From the cell containing the given text, extract its center point as (X, Y) coordinate. 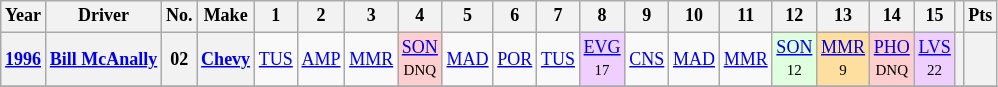
Bill McAnally (103, 59)
Pts (980, 16)
02 (180, 59)
SONDNQ (420, 59)
Year (24, 16)
15 (934, 16)
7 (558, 16)
8 (602, 16)
EVG17 (602, 59)
12 (794, 16)
Driver (103, 16)
Chevy (226, 59)
9 (647, 16)
13 (844, 16)
No. (180, 16)
SON12 (794, 59)
POR (515, 59)
14 (892, 16)
CNS (647, 59)
MMR9 (844, 59)
2 (321, 16)
1 (276, 16)
5 (468, 16)
1996 (24, 59)
Make (226, 16)
11 (746, 16)
3 (372, 16)
4 (420, 16)
6 (515, 16)
10 (694, 16)
LVS22 (934, 59)
PHODNQ (892, 59)
AMP (321, 59)
